Detect which cell encompasses the target text, then output its (x, y) center coordinate. 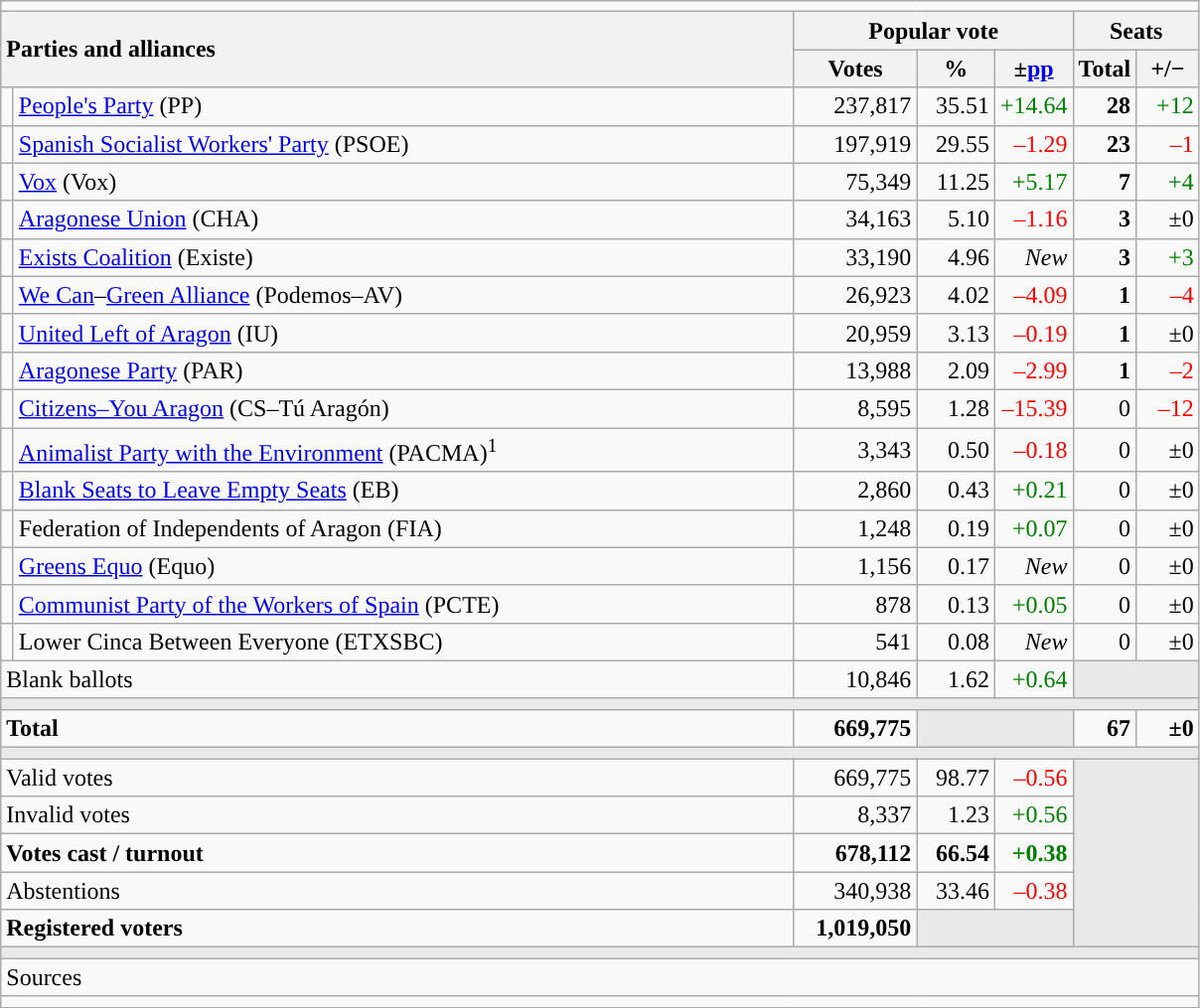
878 (855, 604)
Vox (Vox) (403, 182)
–2.99 (1033, 370)
–1.29 (1033, 144)
0.50 (956, 449)
3,343 (855, 449)
% (956, 69)
Exists Coalition (Existe) (403, 257)
23 (1105, 144)
Invalid votes (397, 815)
33.46 (956, 891)
We Can–Green Alliance (Podemos–AV) (403, 295)
Communist Party of the Workers of Spain (PCTE) (403, 604)
Votes cast / turnout (397, 853)
Aragonese Union (CHA) (403, 219)
197,919 (855, 144)
8,595 (855, 408)
0.43 (956, 491)
1,019,050 (855, 929)
–4.09 (1033, 295)
±pp (1033, 69)
4.96 (956, 257)
Animalist Party with the Environment (PACMA)1 (403, 449)
+0.38 (1033, 853)
Registered voters (397, 929)
7 (1105, 182)
+/− (1168, 69)
3.13 (956, 333)
0.08 (956, 642)
237,817 (855, 106)
United Left of Aragon (IU) (403, 333)
Votes (855, 69)
+0.05 (1033, 604)
28 (1105, 106)
+12 (1168, 106)
–0.18 (1033, 449)
2.09 (956, 370)
–0.38 (1033, 891)
–12 (1168, 408)
0.19 (956, 528)
75,349 (855, 182)
1,156 (855, 566)
1,248 (855, 528)
34,163 (855, 219)
Federation of Independents of Aragon (FIA) (403, 528)
29.55 (956, 144)
13,988 (855, 370)
8,337 (855, 815)
340,938 (855, 891)
Spanish Socialist Workers' Party (PSOE) (403, 144)
0.17 (956, 566)
66.54 (956, 853)
20,959 (855, 333)
+14.64 (1033, 106)
+0.56 (1033, 815)
98.77 (956, 778)
541 (855, 642)
1.28 (956, 408)
Sources (600, 977)
–2 (1168, 370)
–0.56 (1033, 778)
Popular vote (934, 31)
–15.39 (1033, 408)
Citizens–You Aragon (CS–Tú Aragón) (403, 408)
Lower Cinca Between Everyone (ETXSBC) (403, 642)
+3 (1168, 257)
Blank ballots (397, 679)
10,846 (855, 679)
5.10 (956, 219)
+4 (1168, 182)
+0.07 (1033, 528)
–0.19 (1033, 333)
26,923 (855, 295)
2,860 (855, 491)
Parties and alliances (397, 50)
+5.17 (1033, 182)
Abstentions (397, 891)
–1 (1168, 144)
+0.64 (1033, 679)
678,112 (855, 853)
+0.21 (1033, 491)
11.25 (956, 182)
Aragonese Party (PAR) (403, 370)
–1.16 (1033, 219)
67 (1105, 728)
Greens Equo (Equo) (403, 566)
1.62 (956, 679)
Valid votes (397, 778)
Blank Seats to Leave Empty Seats (EB) (403, 491)
4.02 (956, 295)
–4 (1168, 295)
35.51 (956, 106)
1.23 (956, 815)
People's Party (PP) (403, 106)
0.13 (956, 604)
33,190 (855, 257)
Seats (1136, 31)
